Return the [x, y] coordinate for the center point of the cell that contains the specified text.  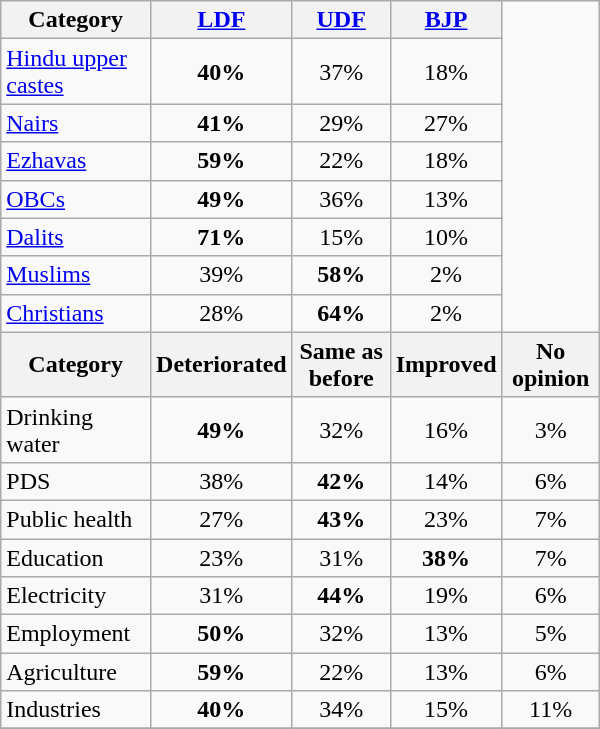
37% [341, 72]
No opinion [550, 364]
36% [341, 199]
44% [341, 596]
41% [222, 123]
29% [341, 123]
PDS [76, 481]
LDF [222, 20]
34% [341, 710]
11% [550, 710]
Industries [76, 710]
UDF [341, 20]
14% [446, 481]
Same as before [341, 364]
28% [222, 313]
42% [341, 481]
Nairs [76, 123]
16% [446, 430]
19% [446, 596]
OBCs [76, 199]
Dalits [76, 237]
BJP [446, 20]
71% [222, 237]
Employment [76, 634]
Education [76, 557]
Deteriorated [222, 364]
10% [446, 237]
50% [222, 634]
Hindu upper castes [76, 72]
5% [550, 634]
64% [341, 313]
Electricity [76, 596]
Ezhavas [76, 161]
Improved [446, 364]
Christians [76, 313]
Agriculture [76, 672]
39% [222, 275]
43% [341, 519]
58% [341, 275]
Drinking water [76, 430]
Muslims [76, 275]
3% [550, 430]
Public health [76, 519]
